For the text-containing cell, return its midpoint in (x, y) coordinate format. 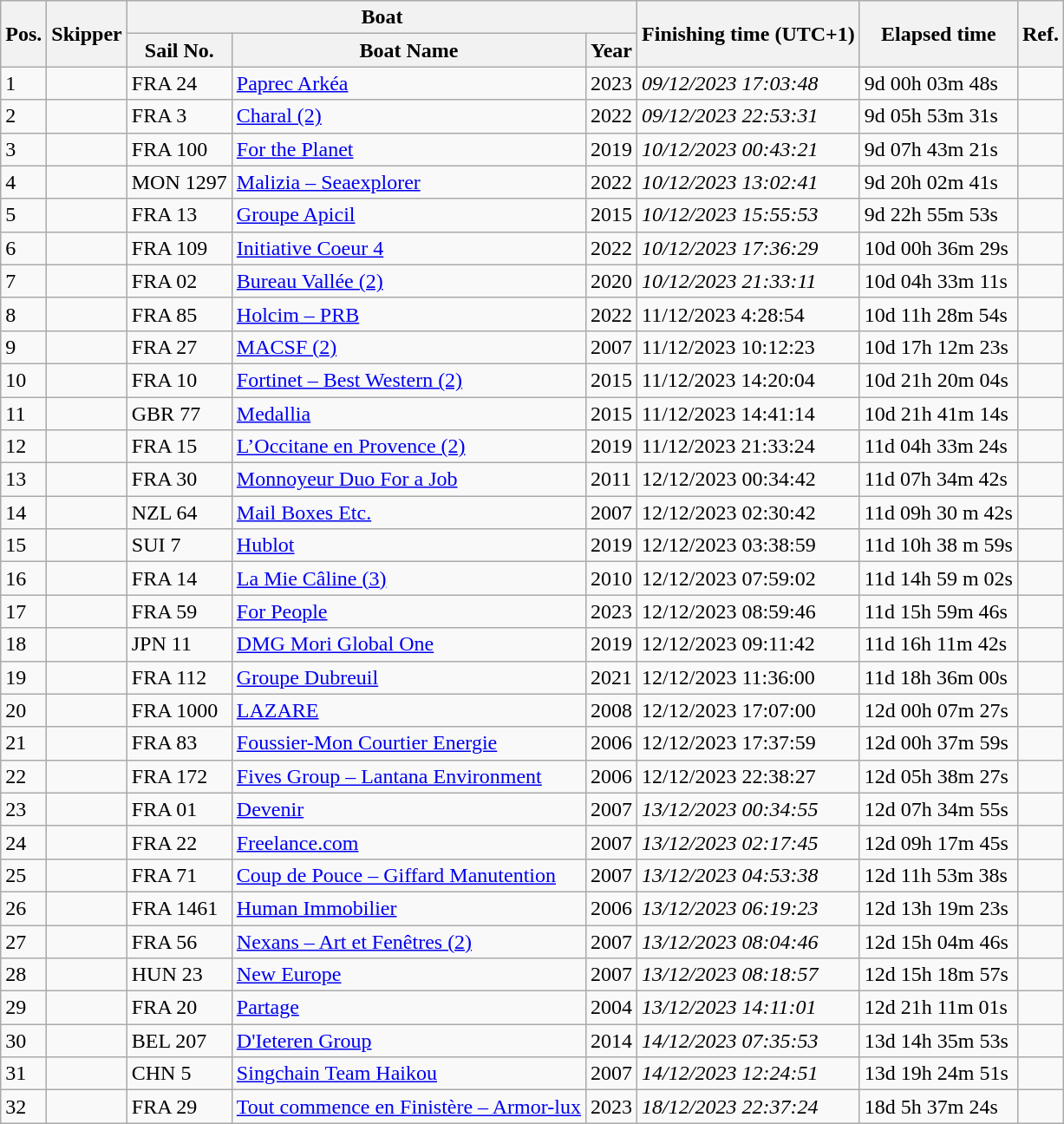
Medallia (408, 414)
2 (24, 116)
FRA 02 (179, 281)
FRA 24 (179, 83)
12d 00h 07m 27s (938, 710)
BEL 207 (179, 1041)
Singchain Team Haikou (408, 1074)
1 (24, 83)
12d 21h 11m 01s (938, 1008)
LAZARE (408, 710)
12/12/2023 07:59:02 (749, 578)
13 (24, 480)
5 (24, 215)
10/12/2023 21:33:11 (749, 281)
09/12/2023 22:53:31 (749, 116)
FRA 1000 (179, 710)
12/12/2023 17:07:00 (749, 710)
FRA 30 (179, 480)
2008 (610, 710)
11d 14h 59 m 02s (938, 578)
9d 07h 43m 21s (938, 149)
Malizia – Seaexplorer (408, 182)
FRA 3 (179, 116)
11d 09h 30 m 42s (938, 513)
13/12/2023 08:04:46 (749, 941)
Elapsed time (938, 34)
14/12/2023 07:35:53 (749, 1041)
Holcim – PRB (408, 314)
14/12/2023 12:24:51 (749, 1074)
12/12/2023 22:38:27 (749, 776)
FRA 27 (179, 347)
13/12/2023 02:17:45 (749, 842)
FRA 1461 (179, 908)
Bureau Vallée (2) (408, 281)
9d 05h 53m 31s (938, 116)
New Europe (408, 975)
Sail No. (179, 50)
Tout commence en Finistère – Armor-lux (408, 1107)
11d 16h 11m 42s (938, 644)
2014 (610, 1041)
13d 19h 24m 51s (938, 1074)
10/12/2023 15:55:53 (749, 215)
FRA 01 (179, 809)
9 (24, 347)
4 (24, 182)
16 (24, 578)
11d 07h 34m 42s (938, 480)
11 (24, 414)
18d 5h 37m 24s (938, 1107)
8 (24, 314)
Charal (2) (408, 116)
27 (24, 941)
10d 17h 12m 23s (938, 347)
21 (24, 743)
Coup de Pouce – Giffard Manutention (408, 875)
12/12/2023 09:11:42 (749, 644)
11/12/2023 4:28:54 (749, 314)
Initiative Coeur 4 (408, 248)
Skipper (87, 34)
25 (24, 875)
19 (24, 677)
Pos. (24, 34)
11/12/2023 10:12:23 (749, 347)
GBR 77 (179, 414)
13/12/2023 08:18:57 (749, 975)
12/12/2023 08:59:46 (749, 611)
FRA 29 (179, 1107)
10d 11h 28m 54s (938, 314)
Monnoyeur Duo For a Job (408, 480)
14 (24, 513)
FRA 10 (179, 380)
L’Occitane en Provence (2) (408, 447)
24 (24, 842)
23 (24, 809)
12/12/2023 02:30:42 (749, 513)
2011 (610, 480)
12d 15h 04m 46s (938, 941)
Foussier-Mon Courtier Energie (408, 743)
12d 07h 34m 55s (938, 809)
11d 15h 59m 46s (938, 611)
Hublot (408, 546)
13d 14h 35m 53s (938, 1041)
HUN 23 (179, 975)
2004 (610, 1008)
12d 13h 19m 23s (938, 908)
La Mie Câline (3) (408, 578)
20 (24, 710)
2010 (610, 578)
Devenir (408, 809)
Paprec Arkéa (408, 83)
10d 21h 20m 04s (938, 380)
SUI 7 (179, 546)
10d 21h 41m 14s (938, 414)
FRA 100 (179, 149)
FRA 85 (179, 314)
12/12/2023 17:37:59 (749, 743)
12d 09h 17m 45s (938, 842)
11d 18h 36m 00s (938, 677)
32 (24, 1107)
10/12/2023 17:36:29 (749, 248)
FRA 112 (179, 677)
FRA 22 (179, 842)
09/12/2023 17:03:48 (749, 83)
12 (24, 447)
10d 04h 33m 11s (938, 281)
11d 04h 33m 24s (938, 447)
12d 15h 18m 57s (938, 975)
18/12/2023 22:37:24 (749, 1107)
13/12/2023 14:11:01 (749, 1008)
12d 00h 37m 59s (938, 743)
12/12/2023 03:38:59 (749, 546)
10/12/2023 13:02:41 (749, 182)
13/12/2023 00:34:55 (749, 809)
Nexans – Art et Fenêtres (2) (408, 941)
Human Immobilier (408, 908)
13/12/2023 06:19:23 (749, 908)
FRA 109 (179, 248)
11/12/2023 14:41:14 (749, 414)
12d 05h 38m 27s (938, 776)
Year (610, 50)
Fives Group – Lantana Environment (408, 776)
MACSF (2) (408, 347)
FRA 172 (179, 776)
FRA 83 (179, 743)
15 (24, 546)
11/12/2023 21:33:24 (749, 447)
FRA 59 (179, 611)
Freelance.com (408, 842)
26 (24, 908)
Ref. (1041, 34)
DMG Mori Global One (408, 644)
11/12/2023 14:20:04 (749, 380)
6 (24, 248)
12/12/2023 11:36:00 (749, 677)
FRA 13 (179, 215)
9d 22h 55m 53s (938, 215)
12d 11h 53m 38s (938, 875)
30 (24, 1041)
For the Planet (408, 149)
Boat (382, 17)
10 (24, 380)
22 (24, 776)
29 (24, 1008)
10/12/2023 00:43:21 (749, 149)
FRA 14 (179, 578)
MON 1297 (179, 182)
9d 20h 02m 41s (938, 182)
FRA 20 (179, 1008)
Mail Boxes Etc. (408, 513)
FRA 71 (179, 875)
Partage (408, 1008)
CHN 5 (179, 1074)
28 (24, 975)
11d 10h 38 m 59s (938, 546)
13/12/2023 04:53:38 (749, 875)
Groupe Apicil (408, 215)
Groupe Dubreuil (408, 677)
Finishing time (UTC+1) (749, 34)
12/12/2023 00:34:42 (749, 480)
Boat Name (408, 50)
2020 (610, 281)
17 (24, 611)
FRA 15 (179, 447)
7 (24, 281)
2021 (610, 677)
10d 00h 36m 29s (938, 248)
D'Ieteren Group (408, 1041)
For People (408, 611)
3 (24, 149)
18 (24, 644)
31 (24, 1074)
NZL 64 (179, 513)
Fortinet – Best Western (2) (408, 380)
JPN 11 (179, 644)
FRA 56 (179, 941)
9d 00h 03m 48s (938, 83)
